For the text-containing cell, return its midpoint in [X, Y] coordinate format. 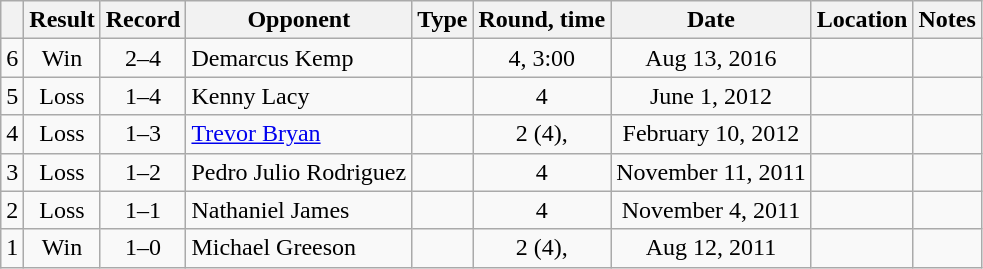
November 11, 2011 [712, 172]
1–0 [143, 248]
1–4 [143, 96]
3 [12, 172]
1–1 [143, 210]
Round, time [542, 20]
1–2 [143, 172]
Aug 12, 2011 [712, 248]
2–4 [143, 58]
Michael Greeson [299, 248]
2 [12, 210]
Aug 13, 2016 [712, 58]
Date [712, 20]
6 [12, 58]
November 4, 2011 [712, 210]
5 [12, 96]
Location [862, 20]
Pedro Julio Rodriguez [299, 172]
Record [143, 20]
Nathaniel James [299, 210]
Opponent [299, 20]
1 [12, 248]
1–3 [143, 134]
Trevor Bryan [299, 134]
Result [62, 20]
Notes [947, 20]
4, 3:00 [542, 58]
Kenny Lacy [299, 96]
Type [442, 20]
Demarcus Kemp [299, 58]
February 10, 2012 [712, 134]
June 1, 2012 [712, 96]
